Return the [x, y] coordinate for the center point of the cell that contains the specified text.  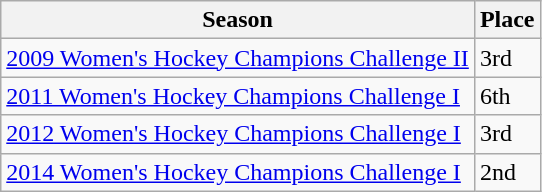
Place [507, 20]
2009 Women's Hockey Champions Challenge II [238, 58]
2012 Women's Hockey Champions Challenge I [238, 134]
6th [507, 96]
2011 Women's Hockey Champions Challenge I [238, 96]
Season [238, 20]
2014 Women's Hockey Champions Challenge I [238, 172]
2nd [507, 172]
